Pinpoint the cell where the given text exists, returning its [X, Y] midpoint coordinate. 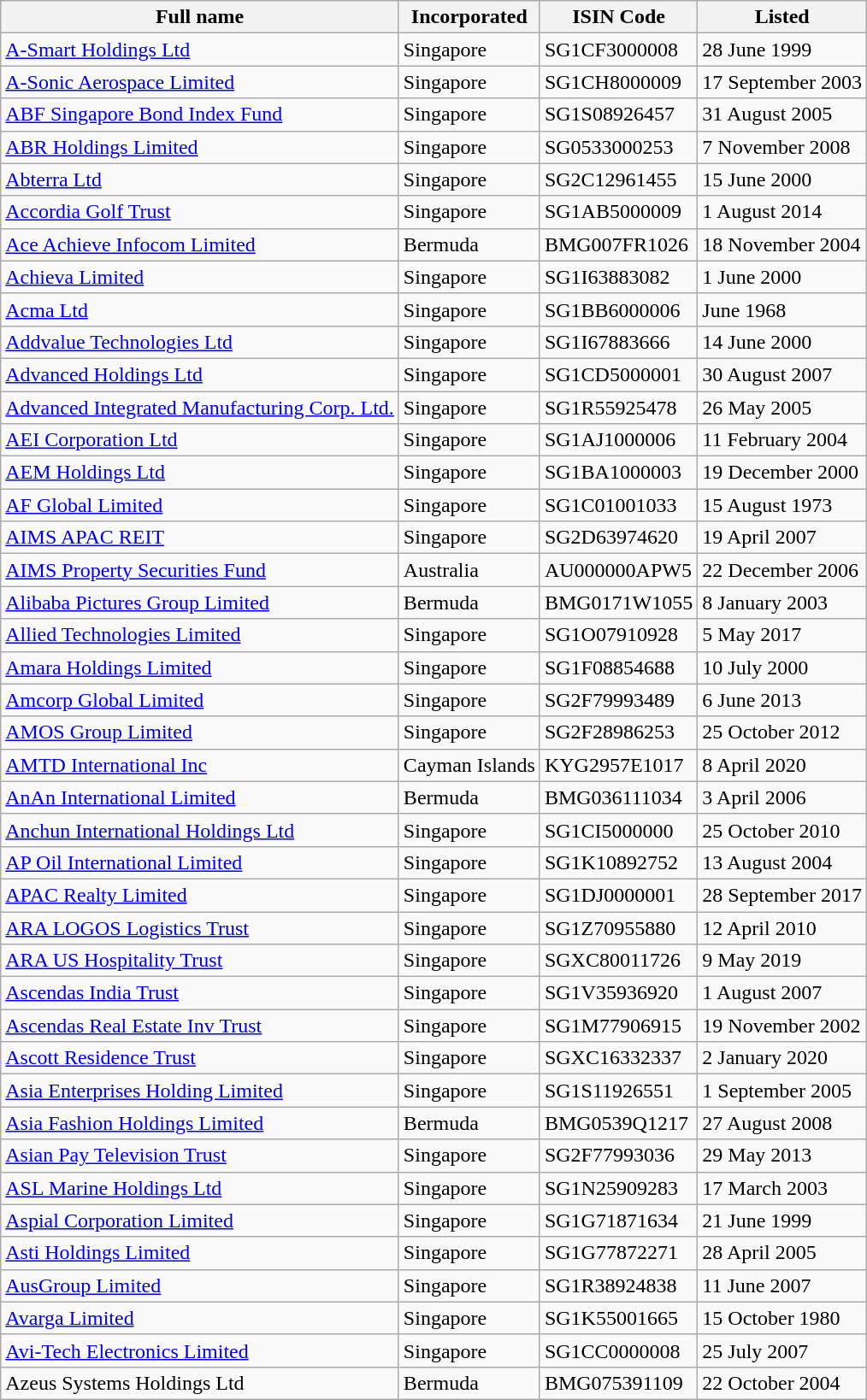
1 August 2007 [782, 993]
Australia [469, 570]
11 June 2007 [782, 1285]
Asti Holdings Limited [200, 1253]
22 December 2006 [782, 570]
22 October 2004 [782, 1383]
Accordia Golf Trust [200, 212]
June 1968 [782, 309]
17 September 2003 [782, 82]
1 August 2014 [782, 212]
11 February 2004 [782, 440]
AEM Holdings Ltd [200, 473]
SG1K10892752 [618, 862]
SG0533000253 [618, 147]
AusGroup Limited [200, 1285]
SG1R38924838 [618, 1285]
19 April 2007 [782, 538]
BMG036111034 [618, 797]
3 April 2006 [782, 797]
28 June 1999 [782, 50]
31 August 2005 [782, 115]
Cayman Islands [469, 765]
27 August 2008 [782, 1123]
Anchun International Holdings Ltd [200, 830]
A-Sonic Aerospace Limited [200, 82]
1 September 2005 [782, 1091]
15 August 1973 [782, 505]
AIMS APAC REIT [200, 538]
Avi-Tech Electronics Limited [200, 1350]
SGXC16332337 [618, 1058]
SG1BB6000006 [618, 309]
Amara Holdings Limited [200, 668]
SG2F28986253 [618, 732]
SG1CD5000001 [618, 374]
9 May 2019 [782, 961]
7 November 2008 [782, 147]
SG1N25909283 [618, 1188]
Advanced Integrated Manufacturing Corp. Ltd. [200, 408]
ARA US Hospitality Trust [200, 961]
SG1G71871634 [618, 1221]
SG1CC0000008 [618, 1350]
Allied Technologies Limited [200, 635]
8 April 2020 [782, 765]
Amcorp Global Limited [200, 700]
SG1S08926457 [618, 115]
Asia Fashion Holdings Limited [200, 1123]
10 July 2000 [782, 668]
29 May 2013 [782, 1156]
Addvalue Technologies Ltd [200, 342]
SG1I63883082 [618, 277]
Avarga Limited [200, 1318]
SG2F77993036 [618, 1156]
ISIN Code [618, 17]
ASL Marine Holdings Ltd [200, 1188]
AIMS Property Securities Fund [200, 570]
25 October 2012 [782, 732]
30 August 2007 [782, 374]
AMTD International Inc [200, 765]
28 September 2017 [782, 895]
8 January 2003 [782, 603]
28 April 2005 [782, 1253]
12 April 2010 [782, 927]
21 June 1999 [782, 1221]
A-Smart Holdings Ltd [200, 50]
SG1R55925478 [618, 408]
13 August 2004 [782, 862]
ARA LOGOS Logistics Trust [200, 927]
SG2F79993489 [618, 700]
Full name [200, 17]
SG1I67883666 [618, 342]
Asian Pay Television Trust [200, 1156]
Achieva Limited [200, 277]
SG1BA1000003 [618, 473]
BMG007FR1026 [618, 244]
25 July 2007 [782, 1350]
SG1CH8000009 [618, 82]
18 November 2004 [782, 244]
Aspial Corporation Limited [200, 1221]
26 May 2005 [782, 408]
SG1K55001665 [618, 1318]
Listed [782, 17]
KYG2957E1017 [618, 765]
AnAn International Limited [200, 797]
19 December 2000 [782, 473]
6 June 2013 [782, 700]
AP Oil International Limited [200, 862]
Ascendas Real Estate Inv Trust [200, 1026]
5 May 2017 [782, 635]
SG1S11926551 [618, 1091]
17 March 2003 [782, 1188]
Incorporated [469, 17]
AEI Corporation Ltd [200, 440]
2 January 2020 [782, 1058]
SG1CF3000008 [618, 50]
SG1G77872271 [618, 1253]
Ascott Residence Trust [200, 1058]
BMG0171W1055 [618, 603]
SG1DJ0000001 [618, 895]
Ace Achieve Infocom Limited [200, 244]
SG1AB5000009 [618, 212]
SG2C12961455 [618, 179]
AF Global Limited [200, 505]
Asia Enterprises Holding Limited [200, 1091]
SG2D63974620 [618, 538]
14 June 2000 [782, 342]
APAC Realty Limited [200, 895]
ABF Singapore Bond Index Fund [200, 115]
SG1M77906915 [618, 1026]
SG1O07910928 [618, 635]
25 October 2010 [782, 830]
Azeus Systems Holdings Ltd [200, 1383]
Abterra Ltd [200, 179]
BMG0539Q1217 [618, 1123]
SGXC80011726 [618, 961]
SG1CI5000000 [618, 830]
Acma Ltd [200, 309]
SG1C01001033 [618, 505]
1 June 2000 [782, 277]
15 October 1980 [782, 1318]
Advanced Holdings Ltd [200, 374]
SG1F08854688 [618, 668]
SG1Z70955880 [618, 927]
AU000000APW5 [618, 570]
SG1AJ1000006 [618, 440]
Ascendas India Trust [200, 993]
19 November 2002 [782, 1026]
SG1V35936920 [618, 993]
15 June 2000 [782, 179]
BMG075391109 [618, 1383]
Alibaba Pictures Group Limited [200, 603]
AMOS Group Limited [200, 732]
ABR Holdings Limited [200, 147]
